Scan for the cell matching the given text and deliver its (x, y) coordinate at center. 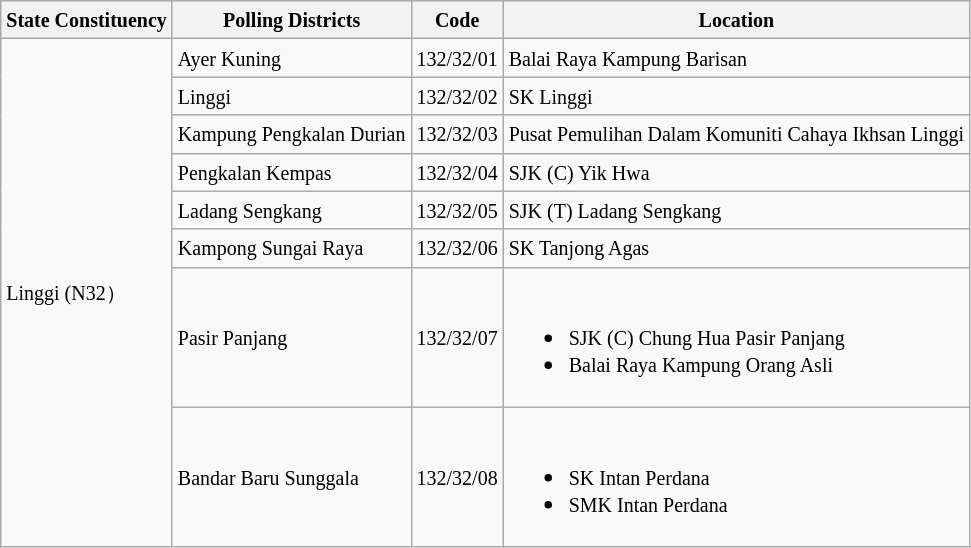
Pasir Panjang (292, 337)
Kampung Pengkalan Durian (292, 134)
132/32/07 (457, 337)
Balai Raya Kampung Barisan (736, 58)
Linggi (292, 96)
132/32/08 (457, 477)
132/32/04 (457, 172)
132/32/06 (457, 248)
SK Intan PerdanaSMK Intan Perdana (736, 477)
Pengkalan Kempas (292, 172)
Ayer Kuning (292, 58)
Polling Districts (292, 20)
132/32/03 (457, 134)
SK Tanjong Agas (736, 248)
SJK (T) Ladang Sengkang (736, 210)
Ladang Sengkang (292, 210)
132/32/05 (457, 210)
Location (736, 20)
SK Linggi (736, 96)
SJK (C) Yik Hwa (736, 172)
Bandar Baru Sunggala (292, 477)
State Constituency (87, 20)
132/32/01 (457, 58)
132/32/02 (457, 96)
Kampong Sungai Raya (292, 248)
Code (457, 20)
SJK (C) Chung Hua Pasir PanjangBalai Raya Kampung Orang Asli (736, 337)
Linggi (N32） (87, 293)
Pusat Pemulihan Dalam Komuniti Cahaya Ikhsan Linggi (736, 134)
